Find where the given text appears and provide that cell's center as (X, Y) coordinate. 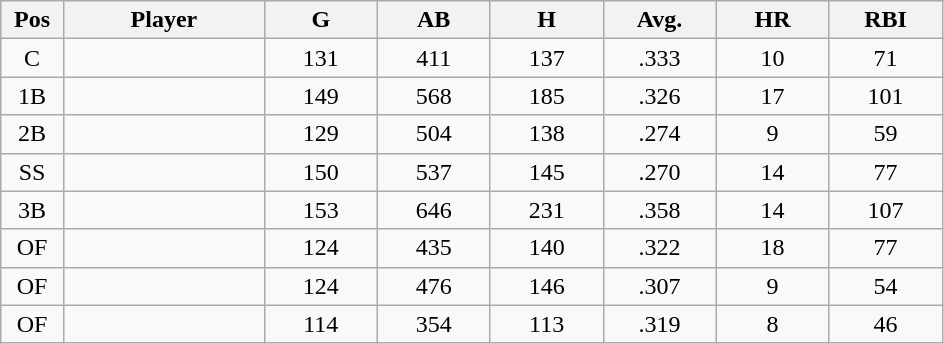
140 (546, 248)
476 (434, 286)
354 (434, 324)
185 (546, 96)
.326 (660, 96)
46 (886, 324)
107 (886, 210)
Avg. (660, 20)
.319 (660, 324)
568 (434, 96)
537 (434, 172)
.270 (660, 172)
3B (32, 210)
101 (886, 96)
SS (32, 172)
C (32, 58)
504 (434, 134)
153 (320, 210)
Pos (32, 20)
646 (434, 210)
G (320, 20)
146 (546, 286)
H (546, 20)
150 (320, 172)
131 (320, 58)
.322 (660, 248)
Player (164, 20)
129 (320, 134)
411 (434, 58)
2B (32, 134)
.307 (660, 286)
10 (772, 58)
RBI (886, 20)
138 (546, 134)
54 (886, 286)
435 (434, 248)
149 (320, 96)
.333 (660, 58)
8 (772, 324)
17 (772, 96)
113 (546, 324)
114 (320, 324)
.274 (660, 134)
HR (772, 20)
71 (886, 58)
59 (886, 134)
137 (546, 58)
AB (434, 20)
18 (772, 248)
231 (546, 210)
145 (546, 172)
1B (32, 96)
.358 (660, 210)
